For the text-containing cell, return its midpoint in (x, y) coordinate format. 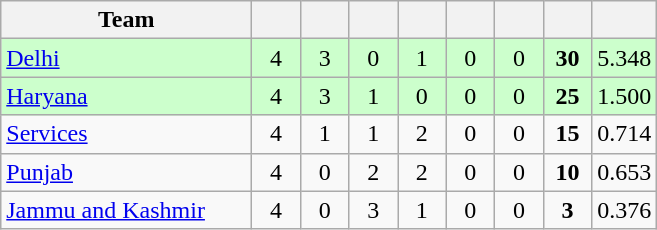
0.653 (624, 172)
Haryana (126, 96)
1.500 (624, 96)
Services (126, 134)
15 (568, 134)
Delhi (126, 58)
0.376 (624, 210)
10 (568, 172)
0.714 (624, 134)
5.348 (624, 58)
Punjab (126, 172)
25 (568, 96)
Jammu and Kashmir (126, 210)
Team (126, 20)
30 (568, 58)
